Scan for the cell matching the given text and deliver its [x, y] coordinate at center. 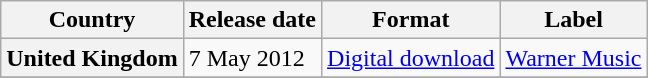
Format [411, 20]
7 May 2012 [252, 58]
Label [574, 20]
United Kingdom [92, 58]
Warner Music [574, 58]
Release date [252, 20]
Country [92, 20]
Digital download [411, 58]
